Capture the cell that displays the provided text and extract its [x, y] central coordinate. 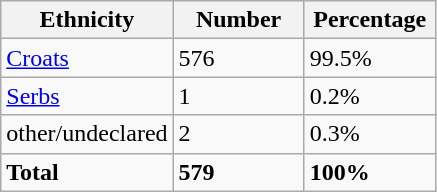
100% [370, 172]
0.3% [370, 134]
other/undeclared [87, 134]
Total [87, 172]
99.5% [370, 58]
Number [238, 20]
576 [238, 58]
Croats [87, 58]
2 [238, 134]
0.2% [370, 96]
579 [238, 172]
Ethnicity [87, 20]
Serbs [87, 96]
Percentage [370, 20]
1 [238, 96]
